Detect which cell encompasses the target text, then output its [X, Y] center coordinate. 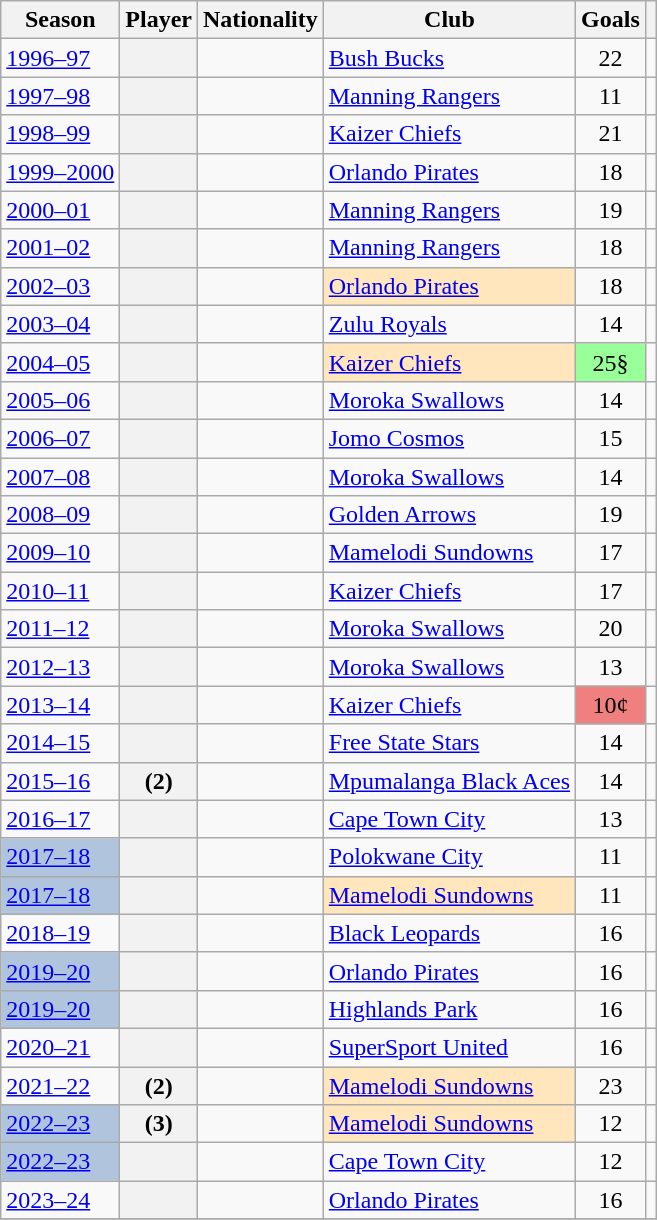
2006–07 [60, 438]
Bush Bucks [449, 58]
Season [60, 20]
2015–16 [60, 781]
2002–03 [60, 286]
1998–99 [60, 134]
2018–19 [60, 933]
2016–17 [60, 819]
SuperSport United [449, 1047]
1997–98 [60, 96]
Zulu Royals [449, 324]
2020–21 [60, 1047]
2021–22 [60, 1085]
(3) [159, 1124]
Mpumalanga Black Aces [449, 781]
Polokwane City [449, 857]
Black Leopards [449, 933]
Nationality [261, 20]
2014–15 [60, 743]
21 [611, 134]
Free State Stars [449, 743]
2009–10 [60, 553]
25§ [611, 362]
2008–09 [60, 515]
Jomo Cosmos [449, 438]
2007–08 [60, 477]
2023–24 [60, 1200]
Highlands Park [449, 1009]
23 [611, 1085]
2011–12 [60, 629]
10¢ [611, 705]
22 [611, 58]
2013–14 [60, 705]
2010–11 [60, 591]
Golden Arrows [449, 515]
1996–97 [60, 58]
15 [611, 438]
2012–13 [60, 667]
2000–01 [60, 210]
1999–2000 [60, 172]
Club [449, 20]
20 [611, 629]
Player [159, 20]
2004–05 [60, 362]
2003–04 [60, 324]
2001–02 [60, 248]
2005–06 [60, 400]
Goals [611, 20]
